Capture the cell that displays the provided text and extract its (x, y) central coordinate. 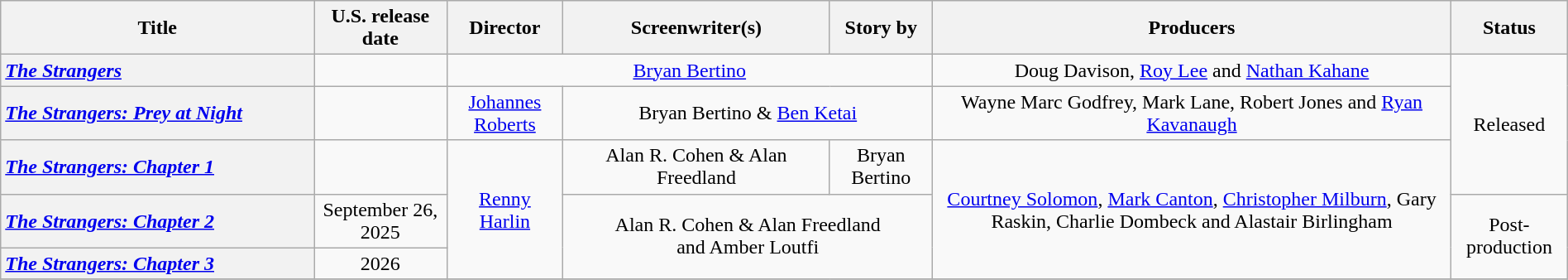
The Strangers: Chapter 1 (157, 167)
Renny Harlin (504, 210)
Title (157, 28)
The Strangers: Chapter 3 (157, 263)
Story by (882, 28)
Post-production (1510, 237)
Alan R. Cohen & Alan Freedland and Amber Loutfi (748, 237)
Producers (1193, 28)
Alan R. Cohen & Alan Freedland (696, 167)
September 26, 2025 (380, 220)
Director (504, 28)
Wayne Marc Godfrey, Mark Lane, Robert Jones and Ryan Kavanaugh (1193, 113)
U.S. release date (380, 28)
The Strangers: Prey at Night (157, 113)
2026 (380, 263)
Status (1510, 28)
Screenwriter(s) (696, 28)
Doug Davison, Roy Lee and Nathan Kahane (1193, 70)
The Strangers: Chapter 2 (157, 220)
Courtney Solomon, Mark Canton, Christopher Milburn, Gary Raskin, Charlie Dombeck and Alastair Birlingham (1193, 210)
Johannes Roberts (504, 113)
Bryan Bertino & Ben Ketai (748, 113)
The Strangers (157, 70)
Released (1510, 124)
